Provide the [x, y] coordinate of the cell's center where the given text is located.  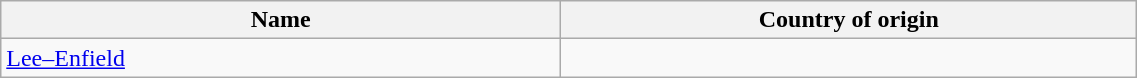
Name [281, 20]
Country of origin [849, 20]
Lee–Enfield [281, 58]
